Detect which cell encompasses the target text, then output its (x, y) center coordinate. 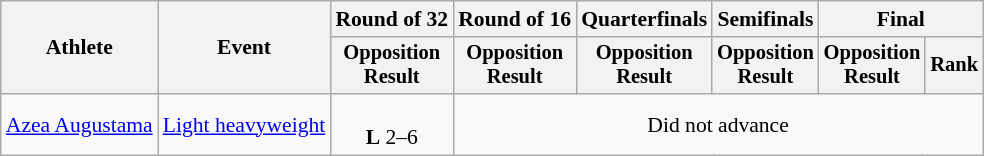
Event (244, 48)
Azea Augustama (80, 124)
Quarterfinals (644, 19)
Did not advance (718, 124)
Rank (954, 66)
Semifinals (766, 19)
Final (901, 19)
L 2–6 (392, 124)
Round of 32 (392, 19)
Light heavyweight (244, 124)
Round of 16 (514, 19)
Athlete (80, 48)
